Locate the cell with the specified text and output its [X, Y] center coordinate. 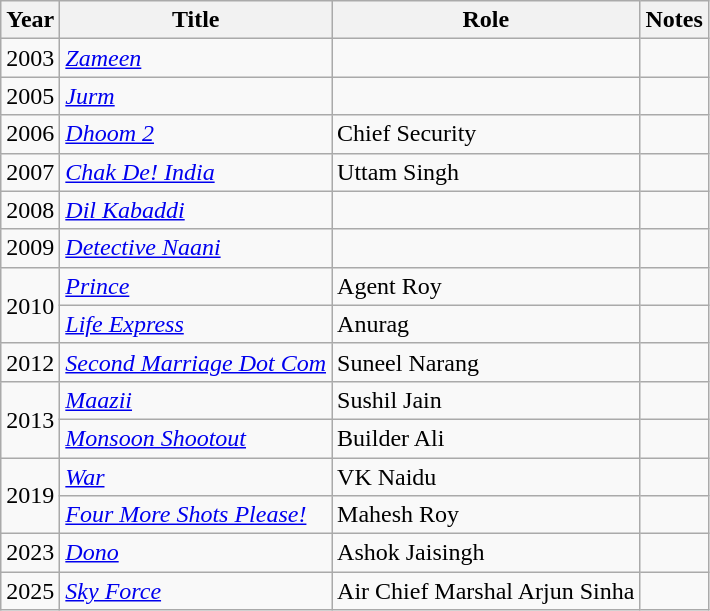
VK Naidu [486, 477]
Role [486, 20]
2012 [30, 362]
War [196, 477]
Dono [196, 553]
2007 [30, 172]
Notes [674, 20]
Life Express [196, 324]
Air Chief Marshal Arjun Sinha [486, 591]
2005 [30, 96]
Four More Shots Please! [196, 515]
2003 [30, 58]
Uttam Singh [486, 172]
Detective Naani [196, 248]
2013 [30, 419]
Builder Ali [486, 438]
Maazii [196, 400]
Ashok Jaisingh [486, 553]
Second Marriage Dot Com [196, 362]
Dhoom 2 [196, 134]
Suneel Narang [486, 362]
Sky Force [196, 591]
2006 [30, 134]
Title [196, 20]
Sushil Jain [486, 400]
Monsoon Shootout [196, 438]
2019 [30, 496]
2009 [30, 248]
2023 [30, 553]
Agent Roy [486, 286]
Chief Security [486, 134]
Mahesh Roy [486, 515]
Dil Kabaddi [196, 210]
Anurag [486, 324]
Prince [196, 286]
Jurm [196, 96]
Chak De! India [196, 172]
2008 [30, 210]
Year [30, 20]
2010 [30, 305]
2025 [30, 591]
Zameen [196, 58]
